From the cell containing the given text, extract its center point as (x, y) coordinate. 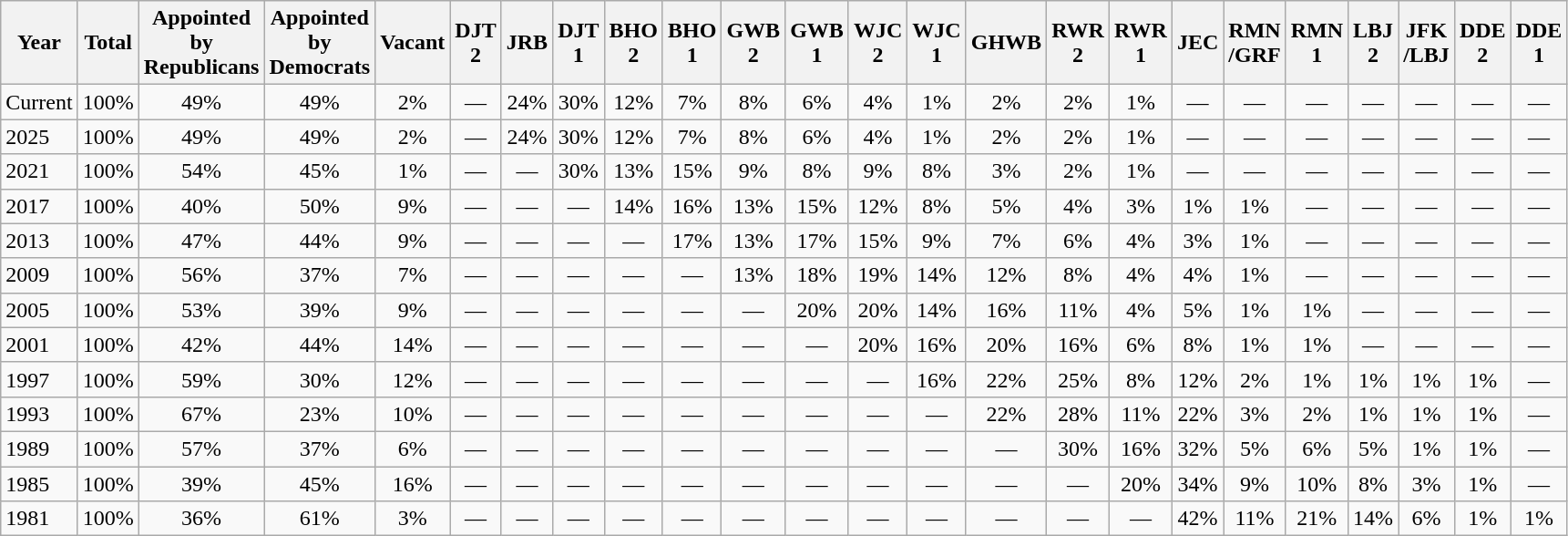
21% (1317, 519)
47% (201, 241)
2017 (39, 206)
2001 (39, 345)
2005 (39, 310)
DJT 1 (579, 43)
GWB2 (753, 43)
2025 (39, 137)
61% (320, 519)
32% (1197, 448)
WJC1 (937, 43)
56% (201, 275)
AppointedbyRepublicans (201, 43)
JEC (1197, 43)
BHO1 (692, 43)
RWR1 (1141, 43)
36% (201, 519)
67% (201, 414)
59% (201, 379)
57% (201, 448)
DDE1 (1539, 43)
2021 (39, 171)
25% (1079, 379)
GWB1 (817, 43)
LBJ2 (1374, 43)
18% (817, 275)
50% (320, 206)
WJC2 (877, 43)
54% (201, 171)
Current (39, 102)
2013 (39, 241)
RMN/GRF (1255, 43)
JRB (527, 43)
RWR2 (1079, 43)
BHO2 (633, 43)
JFK/LBJ (1427, 43)
Vacant (413, 43)
1997 (39, 379)
RMN1 (1317, 43)
DJT2 (476, 43)
34% (1197, 484)
2009 (39, 275)
Total (108, 43)
GHWB (1006, 43)
40% (201, 206)
1993 (39, 414)
1989 (39, 448)
1981 (39, 519)
1985 (39, 484)
DDE2 (1482, 43)
53% (201, 310)
AppointedbyDemocrats (320, 43)
28% (1079, 414)
Year (39, 43)
23% (320, 414)
19% (877, 275)
